Scan for the cell matching the given text and deliver its [X, Y] coordinate at center. 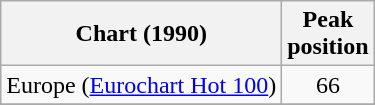
Peakposition [328, 34]
Europe (Eurochart Hot 100) [142, 85]
Chart (1990) [142, 34]
66 [328, 85]
